Extract the (x, y) coordinate from the center of the cell holding the provided text.  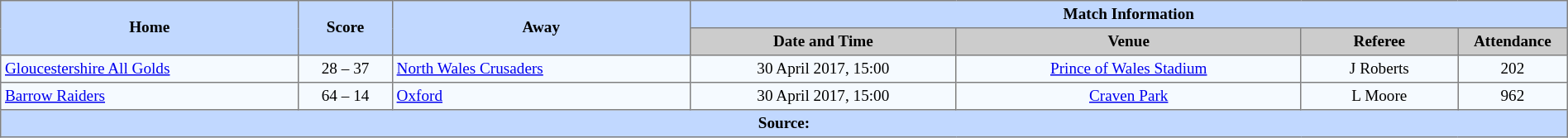
Score (346, 28)
Match Information (1128, 15)
962 (1513, 96)
Craven Park (1128, 96)
North Wales Crusaders (541, 69)
J Roberts (1379, 69)
Source: (784, 124)
Home (150, 28)
Prince of Wales Stadium (1128, 69)
Referee (1379, 41)
Away (541, 28)
Attendance (1513, 41)
28 – 37 (346, 69)
64 – 14 (346, 96)
202 (1513, 69)
Oxford (541, 96)
Venue (1128, 41)
Date and Time (823, 41)
Barrow Raiders (150, 96)
L Moore (1379, 96)
Gloucestershire All Golds (150, 69)
